Return the [X, Y] coordinate for the center point of the cell that contains the specified text.  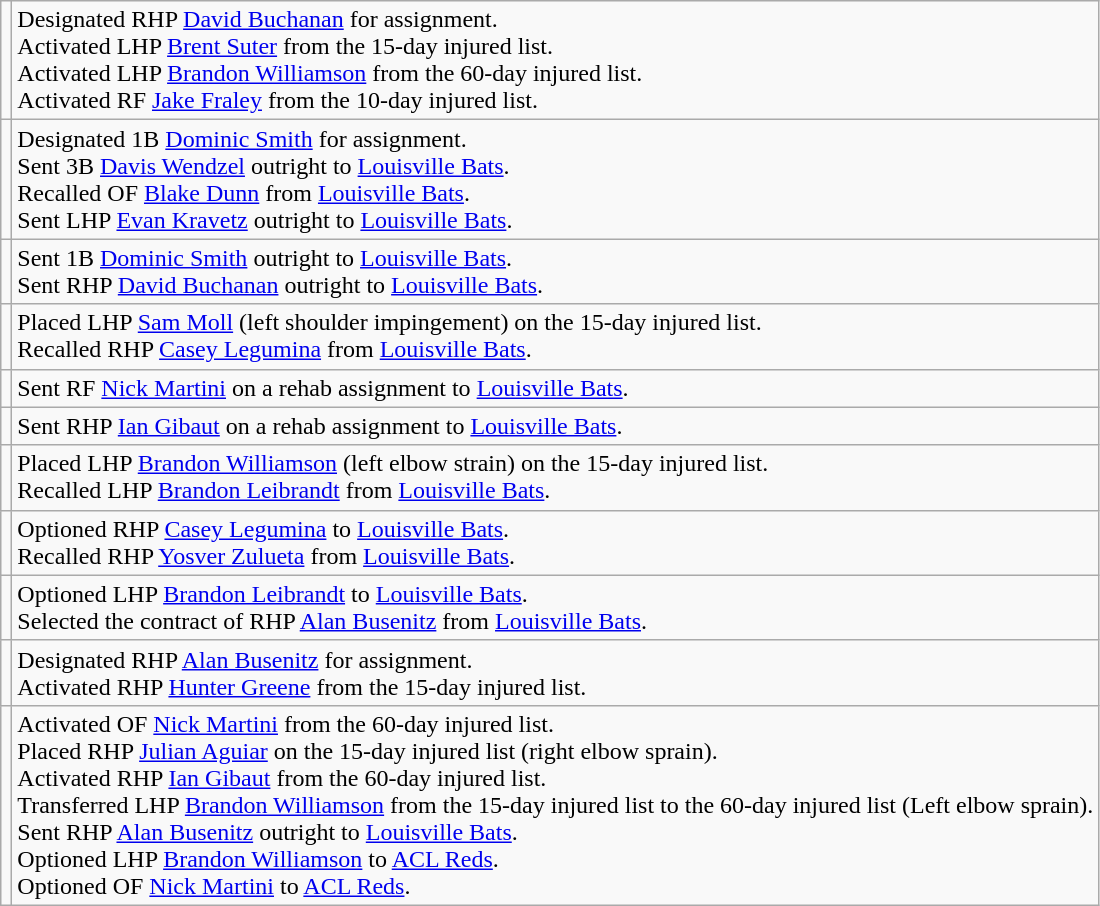
Placed LHP Sam Moll (left shoulder impingement) on the 15-day injured list. Recalled RHP Casey Legumina from Louisville Bats. [556, 336]
Sent 1B Dominic Smith outright to Louisville Bats. Sent RHP David Buchanan outright to Louisville Bats. [556, 272]
Designated RHP Alan Busenitz for assignment. Activated RHP Hunter Greene from the 15-day injured list. [556, 672]
Placed LHP Brandon Williamson (left elbow strain) on the 15-day injured list. Recalled LHP Brandon Leibrandt from Louisville Bats. [556, 478]
Sent RHP Ian Gibaut on a rehab assignment to Louisville Bats. [556, 426]
Optioned RHP Casey Legumina to Louisville Bats. Recalled RHP Yosver Zulueta from Louisville Bats. [556, 542]
Optioned LHP Brandon Leibrandt to Louisville Bats. Selected the contract of RHP Alan Busenitz from Louisville Bats. [556, 608]
Sent RF Nick Martini on a rehab assignment to Louisville Bats. [556, 388]
